Find where the given text appears and provide that cell's center as (x, y) coordinate. 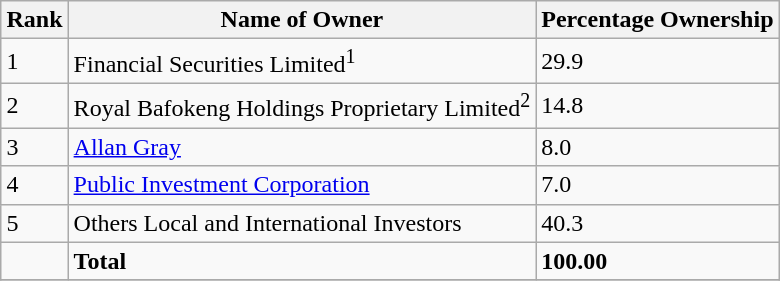
Percentage Ownership (658, 20)
Name of Owner (302, 20)
Total (302, 261)
Others Local and International Investors (302, 223)
Royal Bafokeng Holdings Proprietary Limited2 (302, 106)
8.0 (658, 147)
4 (34, 185)
Financial Securities Limited1 (302, 62)
7.0 (658, 185)
100.00 (658, 261)
Rank (34, 20)
14.8 (658, 106)
3 (34, 147)
1 (34, 62)
29.9 (658, 62)
2 (34, 106)
5 (34, 223)
Public Investment Corporation (302, 185)
40.3 (658, 223)
Allan Gray (302, 147)
